Scan for the cell matching the given text and deliver its (X, Y) coordinate at center. 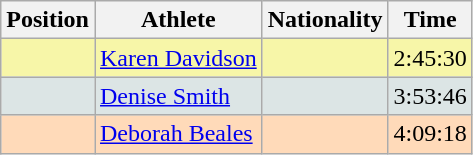
4:09:18 (430, 134)
2:45:30 (430, 58)
Athlete (178, 20)
Nationality (325, 20)
Denise Smith (178, 96)
Karen Davidson (178, 58)
Deborah Beales (178, 134)
Time (430, 20)
Position (48, 20)
3:53:46 (430, 96)
